Output the [x, y] coordinate of the center of the cell containing the given text.  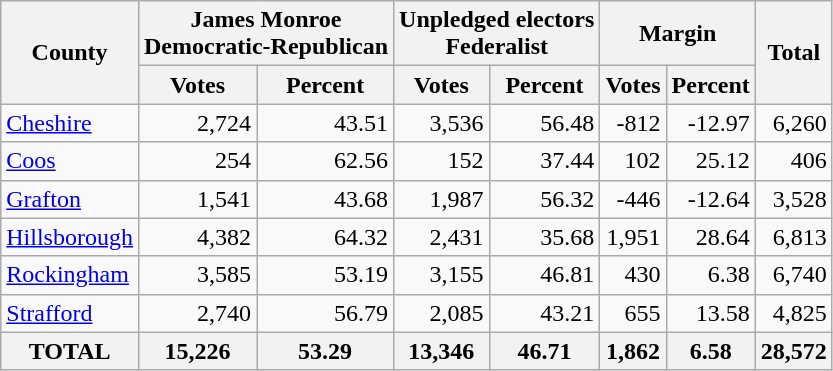
-12.97 [710, 123]
Margin [678, 34]
102 [633, 161]
1,862 [633, 351]
56.32 [544, 199]
15,226 [197, 351]
3,155 [442, 275]
3,585 [197, 275]
6.58 [710, 351]
254 [197, 161]
4,382 [197, 237]
56.79 [326, 313]
2,431 [442, 237]
56.48 [544, 123]
6,813 [794, 237]
430 [633, 275]
53.29 [326, 351]
6.38 [710, 275]
Strafford [70, 313]
2,724 [197, 123]
62.56 [326, 161]
28,572 [794, 351]
35.68 [544, 237]
64.32 [326, 237]
655 [633, 313]
3,536 [442, 123]
TOTAL [70, 351]
406 [794, 161]
37.44 [544, 161]
2,740 [197, 313]
James MonroeDemocratic-Republican [266, 34]
3,528 [794, 199]
152 [442, 161]
1,951 [633, 237]
43.21 [544, 313]
-812 [633, 123]
County [70, 52]
13.58 [710, 313]
6,260 [794, 123]
1,987 [442, 199]
Coos [70, 161]
2,085 [442, 313]
43.68 [326, 199]
-446 [633, 199]
Rockingham [70, 275]
25.12 [710, 161]
4,825 [794, 313]
28.64 [710, 237]
1,541 [197, 199]
-12.64 [710, 199]
46.81 [544, 275]
43.51 [326, 123]
46.71 [544, 351]
Grafton [70, 199]
6,740 [794, 275]
Hillsborough [70, 237]
Cheshire [70, 123]
53.19 [326, 275]
Unpledged electorsFederalist [497, 34]
13,346 [442, 351]
Total [794, 52]
